Provide the [X, Y] coordinate of the cell's center where the given text is located.  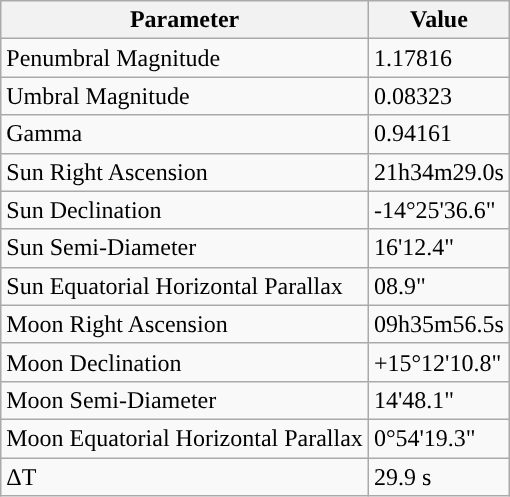
Moon Equatorial Horizontal Parallax [185, 438]
0°54'19.3" [438, 438]
+15°12'10.8" [438, 362]
Moon Right Ascension [185, 324]
Sun Right Ascension [185, 172]
1.17816 [438, 58]
-14°25'36.6" [438, 210]
ΔT [185, 477]
0.94161 [438, 134]
Sun Declination [185, 210]
Sun Equatorial Horizontal Parallax [185, 286]
21h34m29.0s [438, 172]
08.9" [438, 286]
29.9 s [438, 477]
Moon Declination [185, 362]
16'12.4" [438, 248]
0.08323 [438, 96]
Value [438, 20]
Penumbral Magnitude [185, 58]
14'48.1" [438, 400]
Sun Semi-Diameter [185, 248]
Gamma [185, 134]
Umbral Magnitude [185, 96]
Parameter [185, 20]
09h35m56.5s [438, 324]
Moon Semi-Diameter [185, 400]
